Identify which cell holds the provided text, then report its [x, y] central coordinate. 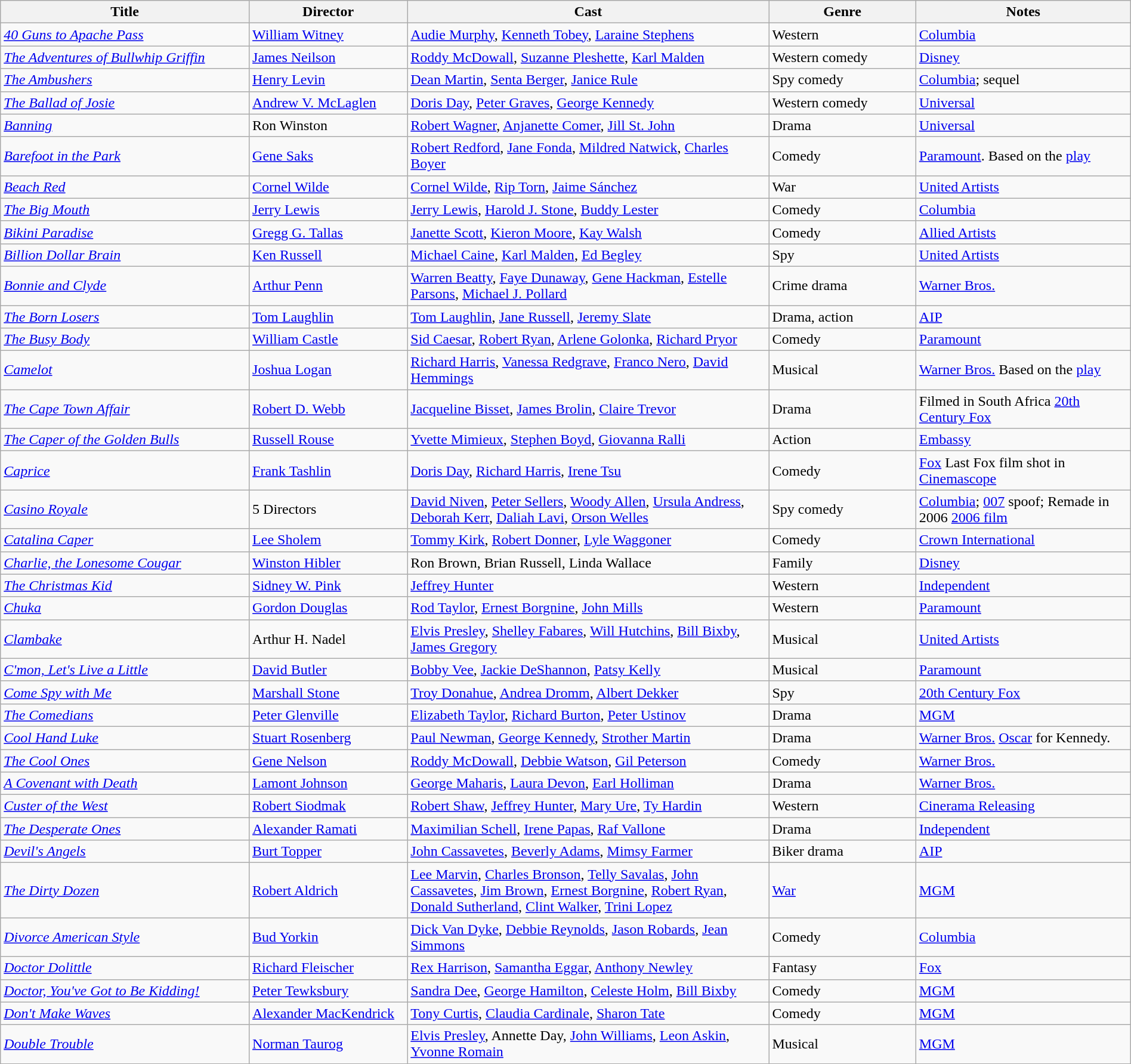
The Busy Body [125, 340]
Tom Laughlin [328, 317]
20th Century Fox [1023, 692]
Maximilian Schell, Irene Papas, Raf Vallone [588, 829]
Title [125, 12]
Russell Rouse [328, 440]
Robert Shaw, Jeffrey Hunter, Mary Ure, Ty Hardin [588, 806]
Ron Winston [328, 125]
Jerry Lewis [328, 209]
Ron Brown, Brian Russell, Linda Wallace [588, 563]
Columbia; 007 spoof; Remade in 2006 2006 film [1023, 510]
Banning [125, 125]
Come Spy with Me [125, 692]
Peter Glenville [328, 715]
The Dirty Dozen [125, 890]
Cornel Wilde [328, 187]
Peter Tewksbury [328, 991]
Arthur H. Nadel [328, 639]
Allied Artists [1023, 232]
Robert Siodmak [328, 806]
Bud Yorkin [328, 937]
Warner Bros. Based on the play [1023, 370]
Ken Russell [328, 255]
Filmed in South Africa 20th Century Fox [1023, 409]
The Big Mouth [125, 209]
Henry Levin [328, 80]
Robert Aldrich [328, 890]
Casino Royale [125, 510]
Elizabeth Taylor, Richard Burton, Peter Ustinov [588, 715]
Doris Day, Peter Graves, George Kennedy [588, 103]
Audie Murphy, Kenneth Tobey, Laraine Stephens [588, 35]
Andrew V. McLaglen [328, 103]
Rex Harrison, Samantha Eggar, Anthony Newley [588, 968]
Billion Dollar Brain [125, 255]
C'mon, Let's Live a Little [125, 670]
Tom Laughlin, Jane Russell, Jeremy Slate [588, 317]
Cornel Wilde, Rip Torn, Jaime Sánchez [588, 187]
Fantasy [842, 968]
5 Directors [328, 510]
Norman Taurog [328, 1044]
Bobby Vee, Jackie DeShannon, Patsy Kelly [588, 670]
Double Trouble [125, 1044]
Tommy Kirk, Robert Donner, Lyle Waggoner [588, 540]
Sidney W. Pink [328, 585]
Genre [842, 12]
Roddy McDowall, Suzanne Pleshette, Karl Malden [588, 57]
Cast [588, 12]
Winston Hibler [328, 563]
Columbia; sequel [1023, 80]
Family [842, 563]
Crime drama [842, 285]
Doris Day, Richard Harris, Irene Tsu [588, 470]
William Witney [328, 35]
Lee Marvin, Charles Bronson, Telly Savalas, John Cassavetes, Jim Brown, Ernest Borgnine, Robert Ryan, Donald Sutherland, Clint Walker, Trini Lopez [588, 890]
Sandra Dee, George Hamilton, Celeste Holm, Bill Bixby [588, 991]
Charlie, the Lonesome Cougar [125, 563]
The Cape Town Affair [125, 409]
Dean Martin, Senta Berger, Janice Rule [588, 80]
40 Guns to Apache Pass [125, 35]
The Ambushers [125, 80]
Jeffrey Hunter [588, 585]
Joshua Logan [328, 370]
Crown International [1023, 540]
Burt Topper [328, 852]
Rod Taylor, Ernest Borgnine, John Mills [588, 608]
Biker drama [842, 852]
James Neilson [328, 57]
Robert D. Webb [328, 409]
Richard Fleischer [328, 968]
Lee Sholem [328, 540]
Warren Beatty, Faye Dunaway, Gene Hackman, Estelle Parsons, Michael J. Pollard [588, 285]
Yvette Mimieux, Stephen Boyd, Giovanna Ralli [588, 440]
Don't Make Waves [125, 1013]
Janette Scott, Kieron Moore, Kay Walsh [588, 232]
Troy Donahue, Andrea Dromm, Albert Dekker [588, 692]
William Castle [328, 340]
Richard Harris, Vanessa Redgrave, Franco Nero, David Hemmings [588, 370]
Gene Saks [328, 156]
Cool Hand Luke [125, 738]
Paul Newman, George Kennedy, Strother Martin [588, 738]
Director [328, 12]
Michael Caine, Karl Malden, Ed Begley [588, 255]
The Born Losers [125, 317]
Jerry Lewis, Harold J. Stone, Buddy Lester [588, 209]
The Adventures of Bullwhip Griffin [125, 57]
Robert Wagner, Anjanette Comer, Jill St. John [588, 125]
David Butler [328, 670]
Drama, action [842, 317]
Arthur Penn [328, 285]
Fox [1023, 968]
A Covenant with Death [125, 784]
Tony Curtis, Claudia Cardinale, Sharon Tate [588, 1013]
Embassy [1023, 440]
Clambake [125, 639]
Gregg G. Tallas [328, 232]
Custer of the West [125, 806]
The Comedians [125, 715]
Camelot [125, 370]
Alexander MacKendrick [328, 1013]
Divorce American Style [125, 937]
The Cool Ones [125, 761]
Roddy McDowall, Debbie Watson, Gil Peterson [588, 761]
David Niven, Peter Sellers, Woody Allen, Ursula Andress, Deborah Kerr, Daliah Lavi, Orson Welles [588, 510]
Chuka [125, 608]
The Ballad of Josie [125, 103]
Gene Nelson [328, 761]
Bonnie and Clyde [125, 285]
Paramount. Based on the play [1023, 156]
Cinerama Releasing [1023, 806]
Warner Bros. Oscar for Kennedy. [1023, 738]
Alexander Ramati [328, 829]
Jacqueline Bisset, James Brolin, Claire Trevor [588, 409]
Beach Red [125, 187]
Robert Redford, Jane Fonda, Mildred Natwick, Charles Boyer [588, 156]
Notes [1023, 12]
Lamont Johnson [328, 784]
Doctor Dolittle [125, 968]
Elvis Presley, Annette Day, John Williams, Leon Askin, Yvonne Romain [588, 1044]
Caprice [125, 470]
Doctor, You've Got to Be Kidding! [125, 991]
Sid Caesar, Robert Ryan, Arlene Golonka, Richard Pryor [588, 340]
Stuart Rosenberg [328, 738]
Frank Tashlin [328, 470]
Catalina Caper [125, 540]
Action [842, 440]
Marshall Stone [328, 692]
Barefoot in the Park [125, 156]
The Caper of the Golden Bulls [125, 440]
The Christmas Kid [125, 585]
Bikini Paradise [125, 232]
Elvis Presley, Shelley Fabares, Will Hutchins, Bill Bixby, James Gregory [588, 639]
Gordon Douglas [328, 608]
Devil's Angels [125, 852]
John Cassavetes, Beverly Adams, Mimsy Farmer [588, 852]
George Maharis, Laura Devon, Earl Holliman [588, 784]
Fox Last Fox film shot in Cinemascope [1023, 470]
Dick Van Dyke, Debbie Reynolds, Jason Robards, Jean Simmons [588, 937]
The Desperate Ones [125, 829]
